Capture the cell that displays the provided text and extract its [X, Y] central coordinate. 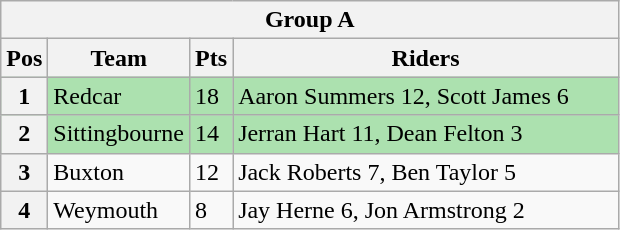
Aaron Summers 12, Scott James 6 [426, 96]
18 [212, 96]
Jerran Hart 11, Dean Felton 3 [426, 134]
Sittingbourne [119, 134]
2 [24, 134]
Riders [426, 58]
8 [212, 210]
4 [24, 210]
Group A [310, 20]
14 [212, 134]
Pos [24, 58]
1 [24, 96]
12 [212, 172]
Jack Roberts 7, Ben Taylor 5 [426, 172]
Weymouth [119, 210]
Pts [212, 58]
3 [24, 172]
Jay Herne 6, Jon Armstrong 2 [426, 210]
Redcar [119, 96]
Team [119, 58]
Buxton [119, 172]
